For the text-containing cell, return its midpoint in (X, Y) coordinate format. 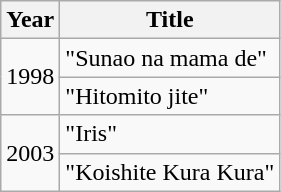
Title (170, 20)
"Hitomito jite" (170, 96)
"Iris" (170, 134)
1998 (30, 77)
2003 (30, 153)
"Sunao na mama de" (170, 58)
"Koishite Kura Kura" (170, 172)
Year (30, 20)
